Provide the (X, Y) coordinate of the cell's center where the given text is located.  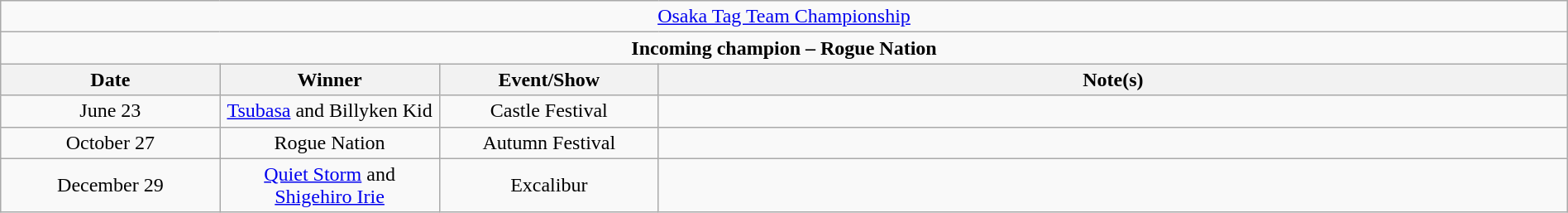
Castle Festival (549, 111)
December 29 (111, 186)
Excalibur (549, 186)
October 27 (111, 143)
Osaka Tag Team Championship (784, 17)
Date (111, 80)
Note(s) (1113, 80)
Event/Show (549, 80)
June 23 (111, 111)
Winner (329, 80)
Quiet Storm and Shigehiro Irie (329, 186)
Autumn Festival (549, 143)
Tsubasa and Billyken Kid (329, 111)
Incoming champion – Rogue Nation (784, 48)
Rogue Nation (329, 143)
